Find where the given text appears and provide that cell's center as (X, Y) coordinate. 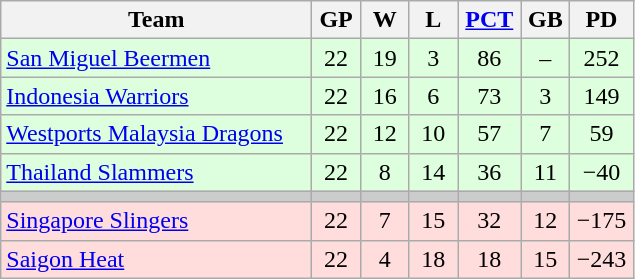
GP (336, 20)
−175 (602, 221)
8 (384, 172)
PD (602, 20)
36 (490, 172)
Indonesia Warriors (156, 96)
Westports Malaysia Dragons (156, 134)
−40 (602, 172)
Saigon Heat (156, 259)
14 (434, 172)
– (546, 58)
10 (434, 134)
4 (384, 259)
PCT (490, 20)
16 (384, 96)
W (384, 20)
32 (490, 221)
−243 (602, 259)
GB (546, 20)
149 (602, 96)
L (434, 20)
57 (490, 134)
11 (546, 172)
San Miguel Beermen (156, 58)
73 (490, 96)
59 (602, 134)
252 (602, 58)
Team (156, 20)
19 (384, 58)
Singapore Slingers (156, 221)
Thailand Slammers (156, 172)
86 (490, 58)
6 (434, 96)
